Search for the cell housing the specified text and yield its [X, Y] center coordinate. 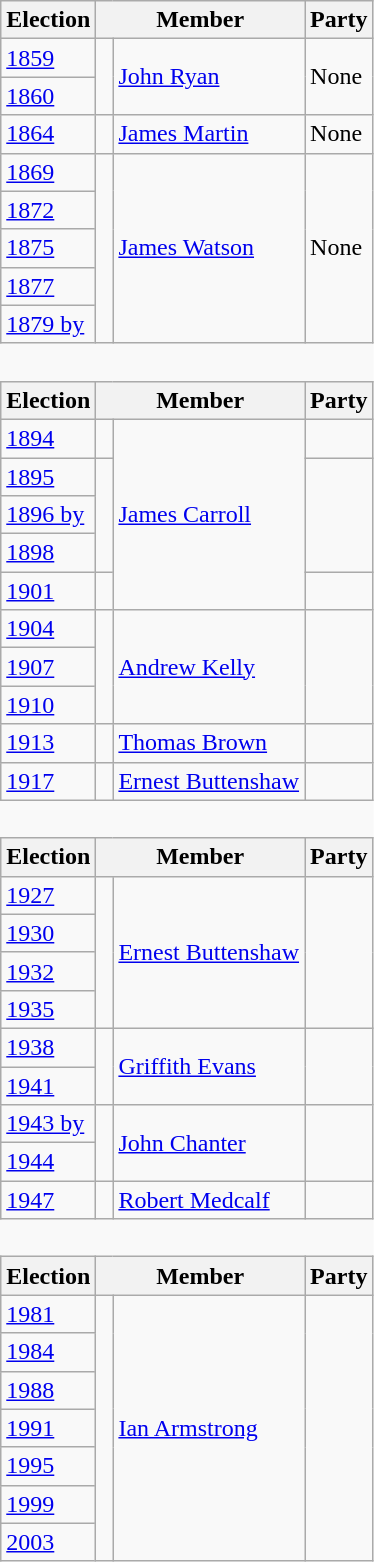
John Chanter [209, 1143]
1907 [48, 667]
2003 [48, 1542]
1930 [48, 933]
1999 [48, 1504]
1901 [48, 591]
1860 [48, 96]
1947 [48, 1200]
1944 [48, 1162]
1910 [48, 705]
1935 [48, 1009]
1895 [48, 477]
1859 [48, 58]
1913 [48, 743]
1927 [48, 895]
1875 [48, 248]
1896 by [48, 515]
1984 [48, 1352]
1932 [48, 971]
Robert Medcalf [209, 1200]
1981 [48, 1314]
1872 [48, 210]
1877 [48, 286]
Griffith Evans [209, 1066]
1898 [48, 553]
James Watson [209, 248]
Ian Armstrong [209, 1428]
1869 [48, 172]
1879 by [48, 324]
1991 [48, 1428]
1864 [48, 134]
1917 [48, 781]
Thomas Brown [209, 743]
1995 [48, 1466]
James Carroll [209, 514]
1988 [48, 1390]
1894 [48, 438]
John Ryan [209, 77]
1943 by [48, 1124]
1941 [48, 1085]
1938 [48, 1047]
1904 [48, 629]
Andrew Kelly [209, 667]
James Martin [209, 134]
